Provide the [X, Y] coordinate of the cell's center where the given text is located.  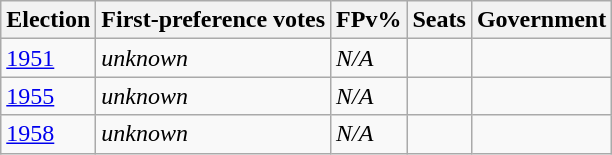
Seats [439, 20]
1951 [48, 58]
1958 [48, 134]
First-preference votes [214, 20]
FPv% [369, 20]
Election [48, 20]
Government [541, 20]
1955 [48, 96]
